For the text-containing cell, return its midpoint in [x, y] coordinate format. 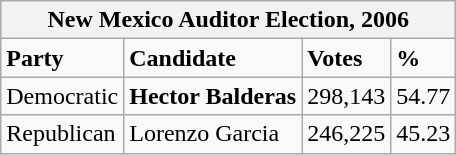
Party [62, 58]
Hector Balderas [213, 96]
New Mexico Auditor Election, 2006 [228, 20]
Candidate [213, 58]
Republican [62, 134]
% [424, 58]
Votes [346, 58]
Democratic [62, 96]
246,225 [346, 134]
54.77 [424, 96]
Lorenzo Garcia [213, 134]
45.23 [424, 134]
298,143 [346, 96]
